Determine the (X, Y) coordinate at the center of the cell enclosing the given text.  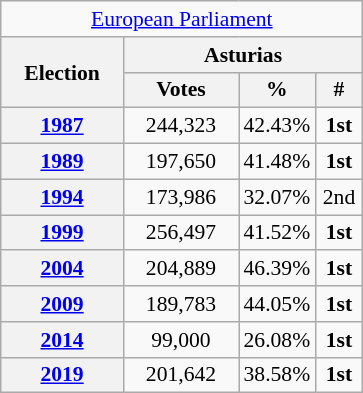
38.58% (276, 375)
2019 (62, 375)
1999 (62, 233)
26.08% (276, 340)
201,642 (180, 375)
44.05% (276, 304)
1987 (62, 126)
46.39% (276, 269)
2004 (62, 269)
Election (62, 72)
Asturias (242, 55)
1989 (62, 162)
European Parliament (182, 19)
244,323 (180, 126)
173,986 (180, 197)
2009 (62, 304)
204,889 (180, 269)
32.07% (276, 197)
256,497 (180, 233)
42.43% (276, 126)
1994 (62, 197)
% (276, 90)
99,000 (180, 340)
2014 (62, 340)
41.48% (276, 162)
2nd (339, 197)
Votes (180, 90)
189,783 (180, 304)
# (339, 90)
197,650 (180, 162)
41.52% (276, 233)
